Find where the given text appears and provide that cell's center as (x, y) coordinate. 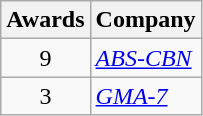
GMA-7 (146, 96)
3 (46, 96)
Awards (46, 20)
ABS-CBN (146, 58)
9 (46, 58)
Company (146, 20)
